Provide the (x, y) coordinate of the cell's center where the given text is located.  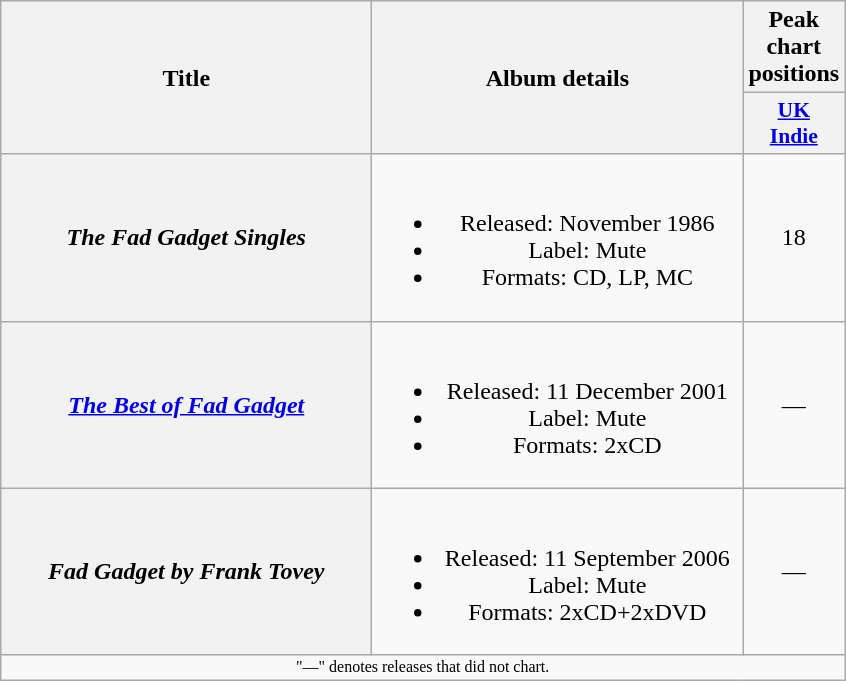
Peak chart positions (794, 47)
Album details (558, 78)
18 (794, 238)
The Fad Gadget Singles (186, 238)
Fad Gadget by Frank Tovey (186, 572)
"—" denotes releases that did not chart. (423, 667)
Title (186, 78)
Released: 11 September 2006Label: MuteFormats: 2xCD+2xDVD (558, 572)
Released: 11 December 2001Label: MuteFormats: 2xCD (558, 404)
Released: November 1986Label: MuteFormats: CD, LP, MC (558, 238)
UKIndie (794, 124)
The Best of Fad Gadget (186, 404)
